Extract the [x, y] coordinate from the center of the cell holding the provided text.  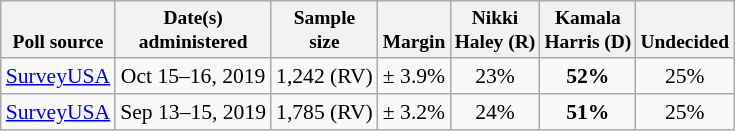
1,785 (RV) [324, 112]
± 3.9% [414, 76]
KamalaHarris (D) [588, 30]
24% [495, 112]
± 3.2% [414, 112]
Margin [414, 30]
52% [588, 76]
NikkiHaley (R) [495, 30]
Undecided [685, 30]
51% [588, 112]
Sep 13–15, 2019 [193, 112]
Oct 15–16, 2019 [193, 76]
Samplesize [324, 30]
Poll source [58, 30]
23% [495, 76]
Date(s)administered [193, 30]
1,242 (RV) [324, 76]
